Search for the cell housing the specified text and yield its (x, y) center coordinate. 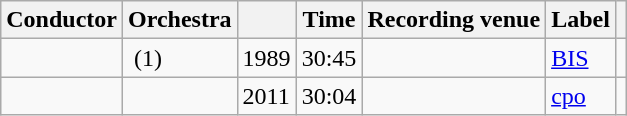
2011 (266, 96)
Time (329, 20)
Recording venue (454, 20)
Orchestra (180, 20)
1989 (266, 58)
BIS (581, 58)
Conductor (62, 20)
(1) (180, 58)
cpo (581, 96)
30:45 (329, 58)
Label (581, 20)
30:04 (329, 96)
